Find where the given text appears and provide that cell's center as [x, y] coordinate. 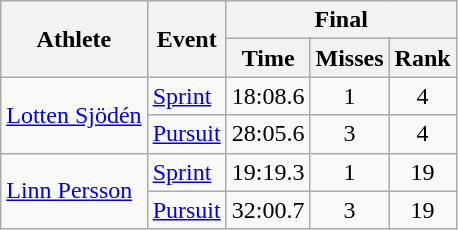
19:19.3 [268, 172]
Misses [350, 58]
Time [268, 58]
Final [341, 20]
Linn Persson [74, 191]
18:08.6 [268, 96]
Athlete [74, 39]
Lotten Sjödén [74, 115]
Event [186, 39]
Rank [422, 58]
28:05.6 [268, 134]
32:00.7 [268, 210]
